Pinpoint the cell where the given text exists, returning its [X, Y] midpoint coordinate. 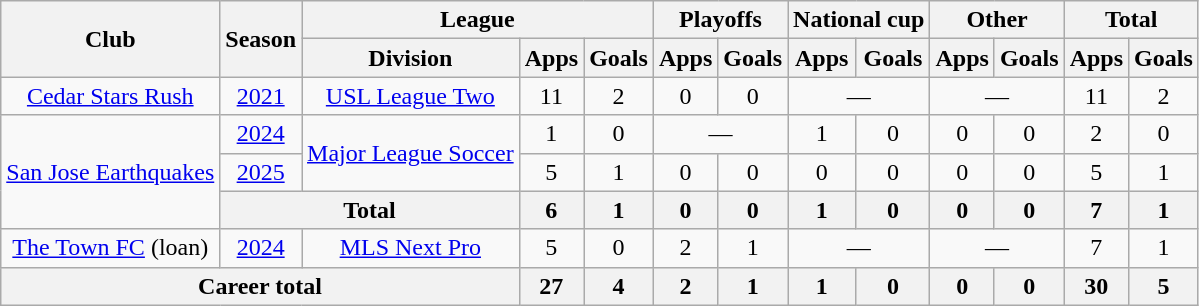
Division [411, 58]
USL League Two [411, 96]
Other [997, 20]
6 [551, 210]
Cedar Stars Rush [110, 96]
30 [1096, 286]
League [478, 20]
27 [551, 286]
4 [619, 286]
2025 [261, 172]
2021 [261, 96]
The Town FC (loan) [110, 248]
Season [261, 39]
Playoffs [720, 20]
MLS Next Pro [411, 248]
National cup [859, 20]
Career total [260, 286]
Major League Soccer [411, 153]
San Jose Earthquakes [110, 172]
Club [110, 39]
